Return (x, y) of the center of cell containing provided text 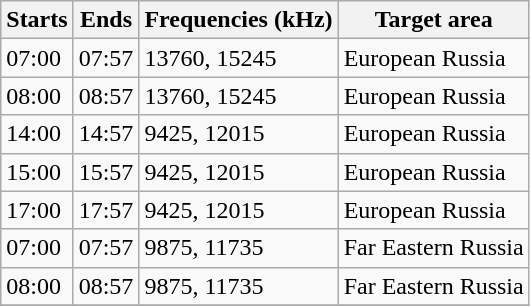
Starts (37, 20)
17:57 (106, 210)
Ends (106, 20)
15:00 (37, 172)
Frequencies (kHz) (238, 20)
17:00 (37, 210)
15:57 (106, 172)
Target area (434, 20)
14:00 (37, 134)
14:57 (106, 134)
